Locate the cell with the specified text and output its [x, y] center coordinate. 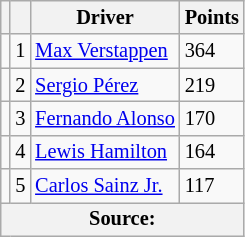
Driver [105, 17]
170 [212, 118]
Max Verstappen [105, 51]
Points [212, 17]
4 [20, 152]
Fernando Alonso [105, 118]
2 [20, 85]
3 [20, 118]
Source: [122, 219]
219 [212, 85]
Carlos Sainz Jr. [105, 186]
364 [212, 51]
1 [20, 51]
Lewis Hamilton [105, 152]
5 [20, 186]
117 [212, 186]
164 [212, 152]
Sergio Pérez [105, 85]
